Extract the [X, Y] coordinate from the center of the cell holding the provided text.  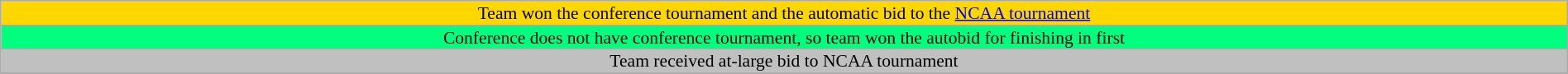
Conference does not have conference tournament, so team won the autobid for finishing in first [784, 38]
Team won the conference tournament and the automatic bid to the NCAA tournament [784, 13]
Team received at-large bid to NCAA tournament [784, 62]
